Locate the cell with the specified text and output its [x, y] center coordinate. 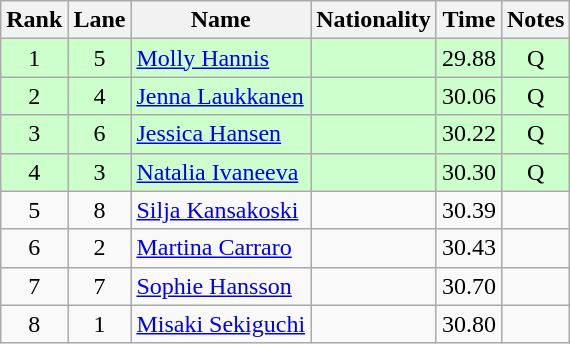
30.43 [468, 248]
Molly Hannis [221, 58]
Sophie Hansson [221, 286]
Natalia Ivaneeva [221, 172]
29.88 [468, 58]
Name [221, 20]
Misaki Sekiguchi [221, 324]
30.06 [468, 96]
30.30 [468, 172]
Rank [34, 20]
Notes [535, 20]
30.70 [468, 286]
Nationality [374, 20]
30.39 [468, 210]
30.22 [468, 134]
Time [468, 20]
Silja Kansakoski [221, 210]
30.80 [468, 324]
Jenna Laukkanen [221, 96]
Martina Carraro [221, 248]
Lane [100, 20]
Jessica Hansen [221, 134]
